From the cell containing the given text, extract its center point as (x, y) coordinate. 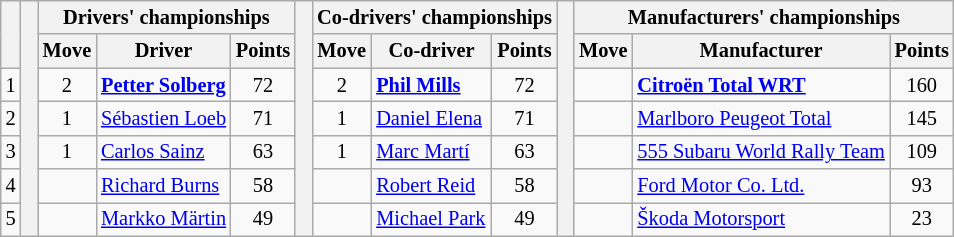
Robert Reid (432, 186)
Petter Solberg (164, 85)
555 Subaru World Rally Team (760, 152)
5 (11, 219)
23 (922, 219)
145 (922, 118)
Co-driver (432, 51)
Škoda Motorsport (760, 219)
3 (11, 152)
Michael Park (432, 219)
Carlos Sainz (164, 152)
Citroën Total WRT (760, 85)
Marlboro Peugeot Total (760, 118)
Drivers' championships (166, 17)
Co-drivers' championships (434, 17)
Daniel Elena (432, 118)
Ford Motor Co. Ltd. (760, 186)
Markko Märtin (164, 219)
Manufacturer (760, 51)
109 (922, 152)
Marc Martí (432, 152)
Manufacturers' championships (764, 17)
160 (922, 85)
Driver (164, 51)
Phil Mills (432, 85)
Sébastien Loeb (164, 118)
93 (922, 186)
4 (11, 186)
Richard Burns (164, 186)
